Return the (X, Y) coordinate for the center point of the cell that contains the specified text.  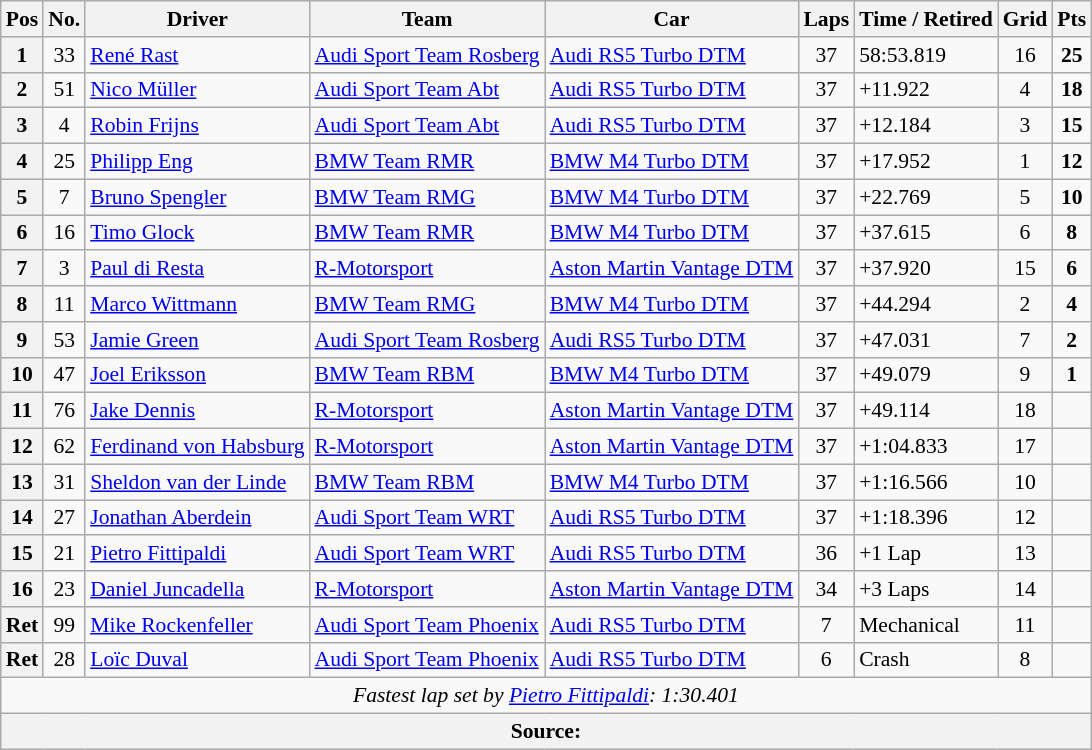
+1 Lap (926, 554)
27 (64, 518)
36 (826, 554)
Team (428, 19)
+49.079 (926, 375)
+1:04.833 (926, 447)
+17.952 (926, 162)
Laps (826, 19)
34 (826, 589)
Ferdinand von Habsburg (197, 447)
Grid (1026, 19)
28 (64, 660)
Source: (546, 732)
Jamie Green (197, 340)
Joel Eriksson (197, 375)
Loïc Duval (197, 660)
+12.184 (926, 126)
Pts (1072, 19)
Driver (197, 19)
+37.920 (926, 269)
Nico Müller (197, 90)
Jonathan Aberdein (197, 518)
+37.615 (926, 233)
Paul di Resta (197, 269)
René Rast (197, 55)
+1:16.566 (926, 482)
Car (672, 19)
17 (1026, 447)
Robin Frijns (197, 126)
Bruno Spengler (197, 197)
+11.922 (926, 90)
Pos (22, 19)
+47.031 (926, 340)
Fastest lap set by Pietro Fittipaldi: 1:30.401 (546, 696)
Crash (926, 660)
31 (64, 482)
33 (64, 55)
99 (64, 625)
Jake Dennis (197, 411)
23 (64, 589)
51 (64, 90)
Mechanical (926, 625)
21 (64, 554)
+44.294 (926, 304)
Daniel Juncadella (197, 589)
+3 Laps (926, 589)
Marco Wittmann (197, 304)
+22.769 (926, 197)
76 (64, 411)
No. (64, 19)
53 (64, 340)
Pietro Fittipaldi (197, 554)
+1:18.396 (926, 518)
+49.114 (926, 411)
Sheldon van der Linde (197, 482)
47 (64, 375)
Mike Rockenfeller (197, 625)
58:53.819 (926, 55)
62 (64, 447)
Philipp Eng (197, 162)
Time / Retired (926, 19)
Timo Glock (197, 233)
